Return (x, y) of the center of cell containing provided text 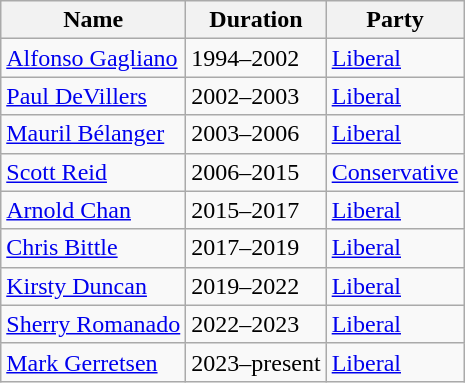
2022–2023 (256, 324)
Party (395, 20)
Conservative (395, 172)
Mark Gerretsen (94, 362)
Name (94, 20)
Chris Bittle (94, 248)
Scott Reid (94, 172)
Arnold Chan (94, 210)
1994–2002 (256, 58)
Paul DeVillers (94, 96)
2017–2019 (256, 248)
2023–present (256, 362)
Sherry Romanado (94, 324)
2002–2003 (256, 96)
2006–2015 (256, 172)
2019–2022 (256, 286)
2003–2006 (256, 134)
Alfonso Gagliano (94, 58)
Kirsty Duncan (94, 286)
2015–2017 (256, 210)
Mauril Bélanger (94, 134)
Duration (256, 20)
